From the cell containing the given text, extract its center point as [x, y] coordinate. 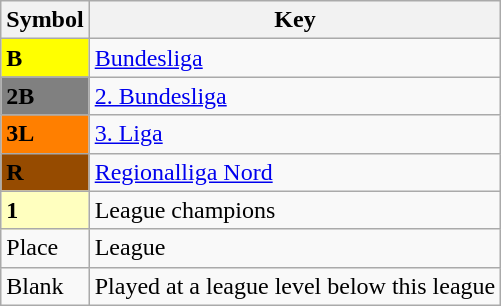
Key [295, 20]
League [295, 248]
Place [45, 248]
3. Liga [295, 134]
2. Bundesliga [295, 96]
1 [45, 210]
Symbol [45, 20]
Blank [45, 286]
2B [45, 96]
League champions [295, 210]
Regionalliga Nord [295, 172]
Bundesliga [295, 58]
R [45, 172]
B [45, 58]
Played at a league level below this league [295, 286]
3L [45, 134]
